Identify which cell holds the provided text, then report its (X, Y) central coordinate. 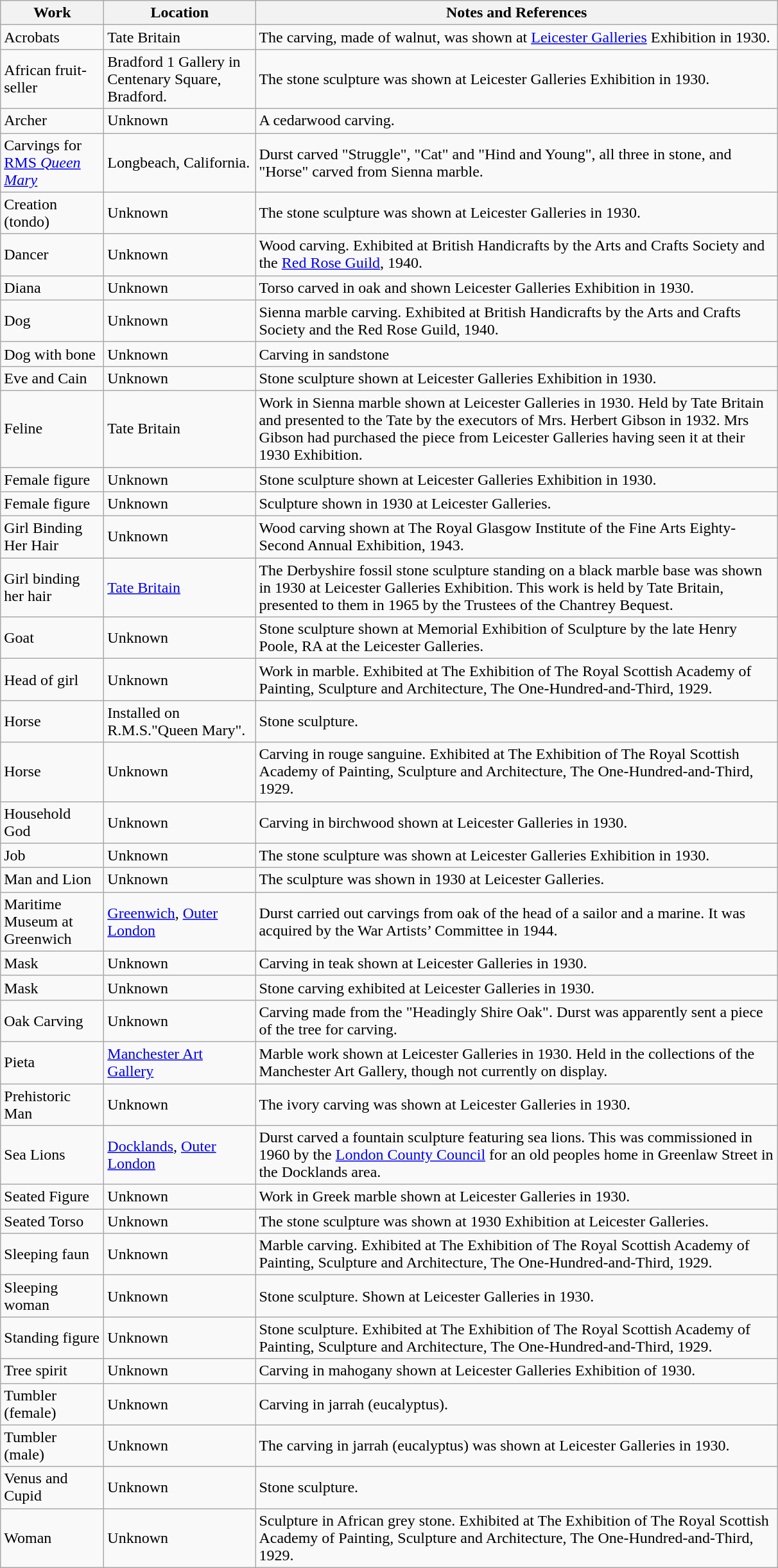
The carving, made of walnut, was shown at Leicester Galleries Exhibition in 1930. (517, 37)
Manchester Art Gallery (180, 1062)
Woman (53, 1538)
Work in Greek marble shown at Leicester Galleries in 1930. (517, 1197)
Oak Carving (53, 1021)
Sea Lions (53, 1155)
Goat (53, 638)
The sculpture was shown in 1930 at Leicester Galleries. (517, 880)
Notes and References (517, 13)
Seated Figure (53, 1197)
Wood carving. Exhibited at British Handicrafts by the Arts and Crafts Society and the Red Rose Guild, 1940. (517, 254)
Dog with bone (53, 354)
Bradford 1 Gallery in Centenary Square, Bradford. (180, 79)
Carving in teak shown at Leicester Galleries in 1930. (517, 963)
Sleeping faun (53, 1255)
Tumbler (male) (53, 1446)
The ivory carving was shown at Leicester Galleries in 1930. (517, 1104)
Sculpture shown in 1930 at Leicester Galleries. (517, 504)
Sienna marble carving. Exhibited at British Handicrafts by the Arts and Crafts Society and the Red Rose Guild, 1940. (517, 321)
African fruit-seller (53, 79)
Marble work shown at Leicester Galleries in 1930. Held in the collections of the Manchester Art Gallery, though not currently on display. (517, 1062)
The stone sculpture was shown at 1930 Exhibition at Leicester Galleries. (517, 1221)
Venus and Cupid (53, 1487)
Diana (53, 288)
Tumbler (female) (53, 1404)
Maritime Museum at Greenwich (53, 921)
Carving in jarrah (eucalyptus). (517, 1404)
Work (53, 13)
Carving made from the "Headingly Shire Oak". Durst was apparently sent a piece of the tree for carving. (517, 1021)
Job (53, 855)
Archer (53, 121)
Longbeach, California. (180, 162)
Girl Binding Her Hair (53, 537)
The stone sculpture was shown at Leicester Galleries in 1930. (517, 213)
Wood carving shown at The Royal Glasgow Institute of the Fine Arts Eighty-Second Annual Exhibition, 1943. (517, 537)
Stone carving exhibited at Leicester Galleries in 1930. (517, 988)
Eve and Cain (53, 378)
Stone sculpture. Exhibited at The Exhibition of The Royal Scottish Academy of Painting, Sculpture and Architecture, The One-Hundred-and-Third, 1929. (517, 1338)
Dancer (53, 254)
Head of girl (53, 679)
Man and Lion (53, 880)
Docklands, Outer London (180, 1155)
Carvings for RMS Queen Mary (53, 162)
The carving in jarrah (eucalyptus) was shown at Leicester Galleries in 1930. (517, 1446)
Feline (53, 429)
Household God (53, 822)
Stone sculpture shown at Memorial Exhibition of Sculpture by the late Henry Poole, RA at the Leicester Galleries. (517, 638)
Standing figure (53, 1338)
Creation (tondo) (53, 213)
Prehistoric Man (53, 1104)
Acrobats (53, 37)
Carving in sandstone (517, 354)
Marble carving. Exhibited at The Exhibition of The Royal Scottish Academy of Painting, Sculpture and Architecture, The One-Hundred-and-Third, 1929. (517, 1255)
Durst carved "Struggle", "Cat" and "Hind and Young", all three in stone, and "Horse" carved from Sienna marble. (517, 162)
Torso carved in oak and shown Leicester Galleries Exhibition in 1930. (517, 288)
Location (180, 13)
Work in marble. Exhibited at The Exhibition of The Royal Scottish Academy of Painting, Sculpture and Architecture, The One-Hundred-and-Third, 1929. (517, 679)
Pieta (53, 1062)
Girl binding her hair (53, 588)
A cedarwood carving. (517, 121)
Carving in birchwood shown at Leicester Galleries in 1930. (517, 822)
Installed on R.M.S."Queen Mary". (180, 722)
Greenwich, Outer London (180, 921)
Stone sculpture. Shown at Leicester Galleries in 1930. (517, 1296)
Tree spirit (53, 1371)
Dog (53, 321)
Carving in mahogany shown at Leicester Galleries Exhibition of 1930. (517, 1371)
Durst carried out carvings from oak of the head of a sailor and a marine. It was acquired by the War Artists’ Committee in 1944. (517, 921)
Seated Torso (53, 1221)
Sleeping woman (53, 1296)
